Locate the cell with the specified text and output its [X, Y] center coordinate. 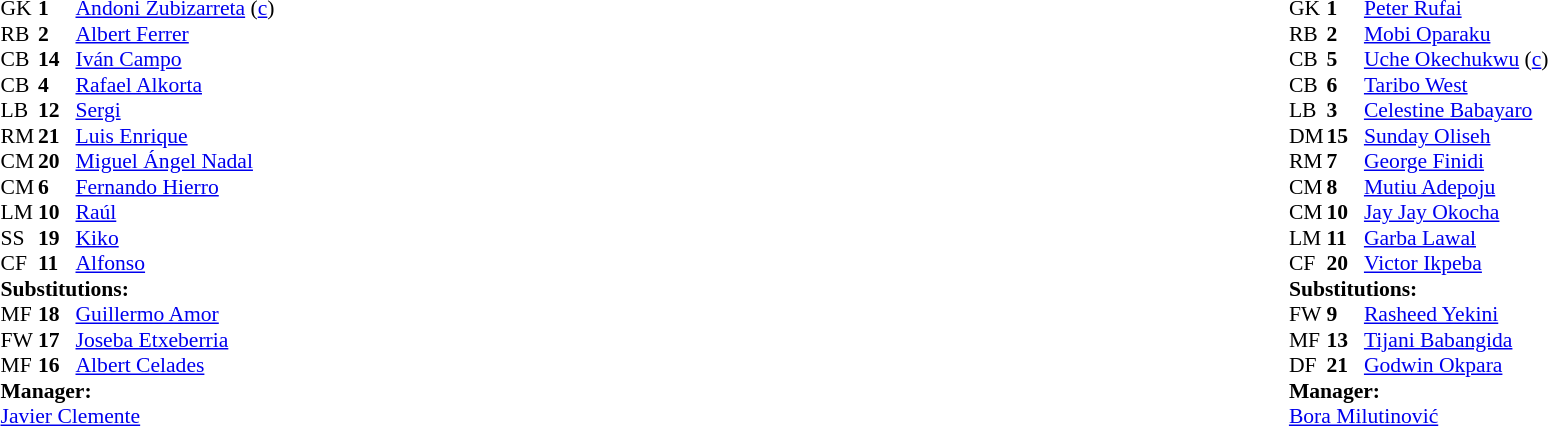
5 [1345, 59]
12 [57, 111]
16 [57, 365]
SS [19, 238]
14 [57, 59]
18 [57, 315]
Rafael Alkorta [176, 85]
Luis Enrique [176, 136]
Joseba Etxeberria [176, 340]
Albert Ferrer [176, 34]
Manager: [137, 391]
Miguel Ángel Nadal [176, 161]
Iván Campo [176, 59]
Substitutions: [137, 289]
Fernando Hierro [176, 187]
Raúl [176, 213]
Albert Celades [176, 365]
8 [1345, 187]
15 [1345, 136]
9 [1345, 315]
Guillermo Amor [176, 315]
13 [1345, 340]
DF [1308, 365]
3 [1345, 111]
Sergi [176, 111]
7 [1345, 161]
4 [57, 85]
17 [57, 340]
Kiko [176, 238]
DM [1308, 136]
19 [57, 238]
Alfonso [176, 263]
